Pinpoint the cell where the given text exists, returning its [X, Y] midpoint coordinate. 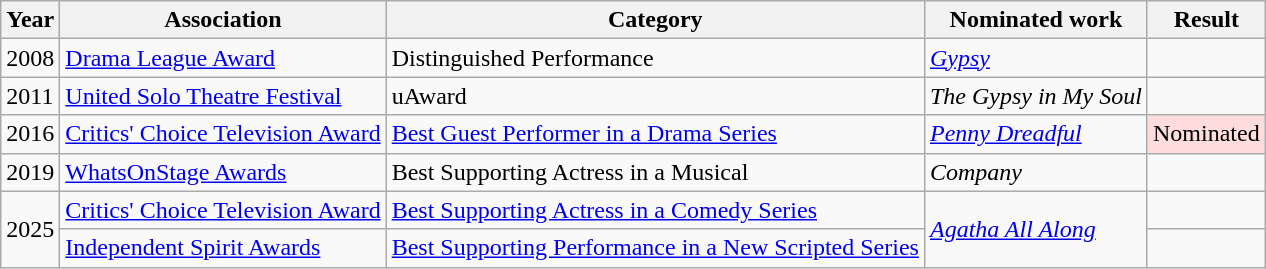
Best Supporting Performance in a New Scripted Series [655, 248]
Category [655, 20]
2025 [30, 229]
Best Supporting Actress in a Comedy Series [655, 210]
2008 [30, 58]
Company [1036, 172]
Nominated work [1036, 20]
Best Guest Performer in a Drama Series [655, 134]
Agatha All Along [1036, 229]
Penny Dreadful [1036, 134]
Distinguished Performance [655, 58]
Nominated [1206, 134]
uAward [655, 96]
Best Supporting Actress in a Musical [655, 172]
WhatsOnStage Awards [223, 172]
Association [223, 20]
2011 [30, 96]
United Solo Theatre Festival [223, 96]
Independent Spirit Awards [223, 248]
Drama League Award [223, 58]
Year [30, 20]
Result [1206, 20]
Gypsy [1036, 58]
2016 [30, 134]
2019 [30, 172]
The Gypsy in My Soul [1036, 96]
